Capture the cell that displays the provided text and extract its (X, Y) central coordinate. 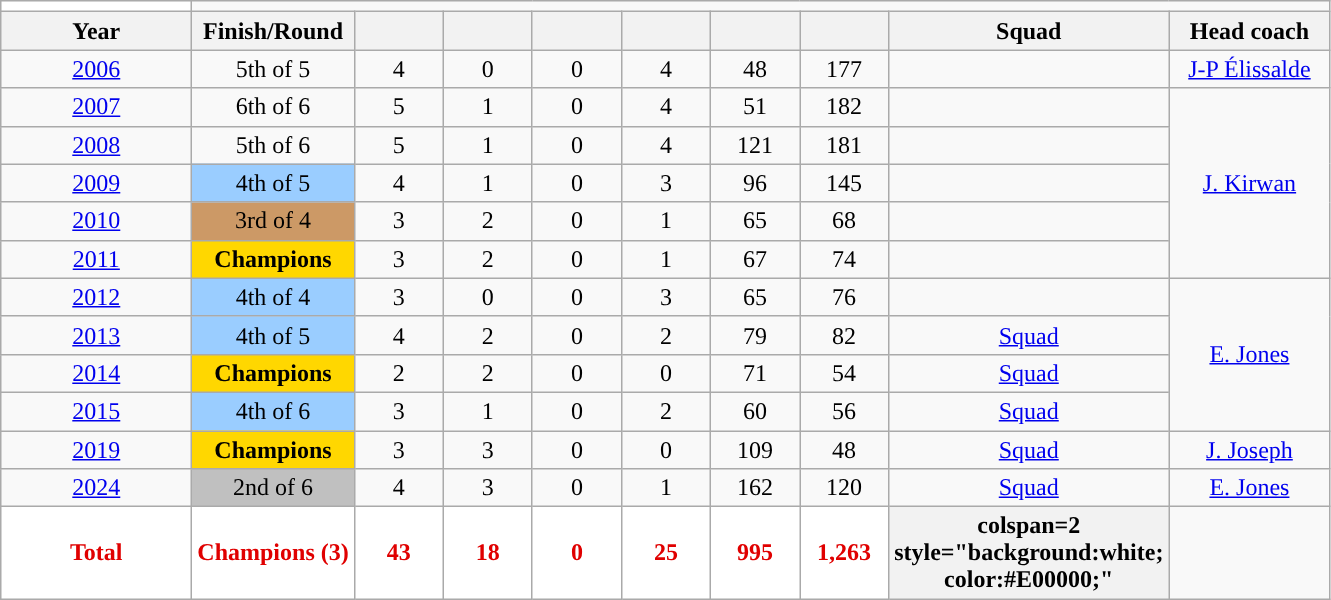
51 (754, 107)
25 (666, 553)
2011 (96, 259)
3rd of 4 (273, 221)
56 (844, 411)
43 (398, 553)
67 (754, 259)
J. Kirwan (1250, 183)
162 (754, 488)
995 (754, 553)
2nd of 6 (273, 488)
Year (96, 31)
2013 (96, 335)
76 (844, 297)
68 (844, 221)
121 (754, 145)
2008 (96, 145)
2015 (96, 411)
18 (488, 553)
2010 (96, 221)
5th of 5 (273, 69)
2024 (96, 488)
Champions (3) (273, 553)
120 (844, 488)
109 (754, 449)
5th of 6 (273, 145)
2019 (96, 449)
colspan=2 style="background:white; color:#E00000;" (1029, 553)
96 (754, 183)
182 (844, 107)
6th of 6 (273, 107)
74 (844, 259)
1,263 (844, 553)
82 (844, 335)
2012 (96, 297)
2014 (96, 373)
J-P Élissalde (1250, 69)
60 (754, 411)
177 (844, 69)
2006 (96, 69)
71 (754, 373)
2007 (96, 107)
Head coach (1250, 31)
181 (844, 145)
J. Joseph (1250, 449)
4th of 4 (273, 297)
Finish/Round (273, 31)
2009 (96, 183)
4th of 6 (273, 411)
Total (96, 553)
145 (844, 183)
79 (754, 335)
54 (844, 373)
